Pinpoint the cell where the given text exists, returning its (x, y) midpoint coordinate. 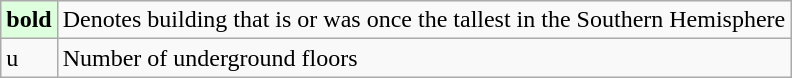
Number of underground floors (424, 58)
bold (29, 20)
Denotes building that is or was once the tallest in the Southern Hemisphere (424, 20)
u (29, 58)
